For the text-containing cell, return its midpoint in (x, y) coordinate format. 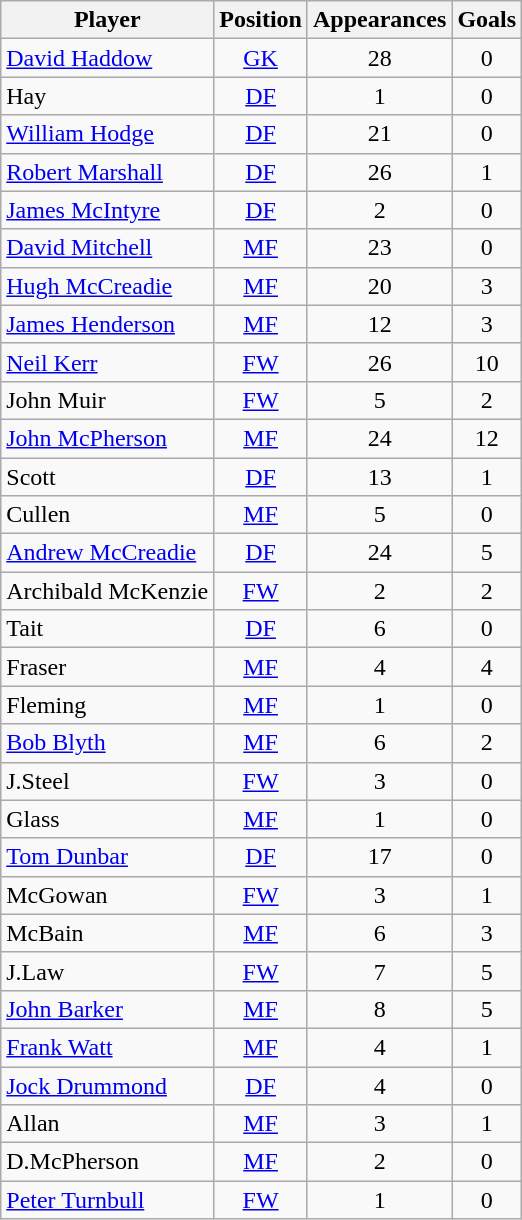
McBain (108, 933)
David Haddow (108, 58)
10 (487, 362)
Cullen (108, 515)
Hay (108, 96)
Frank Watt (108, 1047)
Fraser (108, 667)
28 (379, 58)
Allan (108, 1124)
William Hodge (108, 134)
Tom Dunbar (108, 857)
Fleming (108, 705)
J.Steel (108, 781)
7 (379, 971)
Player (108, 20)
J.Law (108, 971)
McGowan (108, 895)
Hugh McCreadie (108, 286)
James McIntyre (108, 210)
John McPherson (108, 438)
20 (379, 286)
Bob Blyth (108, 743)
Peter Turnbull (108, 1200)
Andrew McCreadie (108, 553)
John Barker (108, 1009)
Jock Drummond (108, 1085)
Scott (108, 477)
Archibald McKenzie (108, 591)
James Henderson (108, 324)
Glass (108, 819)
21 (379, 134)
17 (379, 857)
David Mitchell (108, 248)
GK (261, 58)
13 (379, 477)
8 (379, 1009)
D.McPherson (108, 1162)
John Muir (108, 400)
Goals (487, 20)
Robert Marshall (108, 172)
23 (379, 248)
Tait (108, 629)
Position (261, 20)
Appearances (379, 20)
Neil Kerr (108, 362)
